Identify which cell holds the provided text, then report its (X, Y) central coordinate. 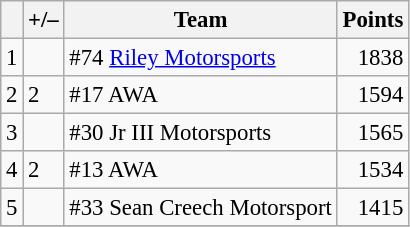
Points (372, 20)
3 (12, 133)
1565 (372, 133)
1415 (372, 208)
#74 Riley Motorsports (200, 58)
#17 AWA (200, 95)
5 (12, 208)
4 (12, 170)
#30 Jr III Motorsports (200, 133)
1 (12, 58)
#33 Sean Creech Motorsport (200, 208)
+/– (44, 20)
1594 (372, 95)
1534 (372, 170)
#13 AWA (200, 170)
Team (200, 20)
1838 (372, 58)
